Return (X, Y) of the center of cell containing provided text 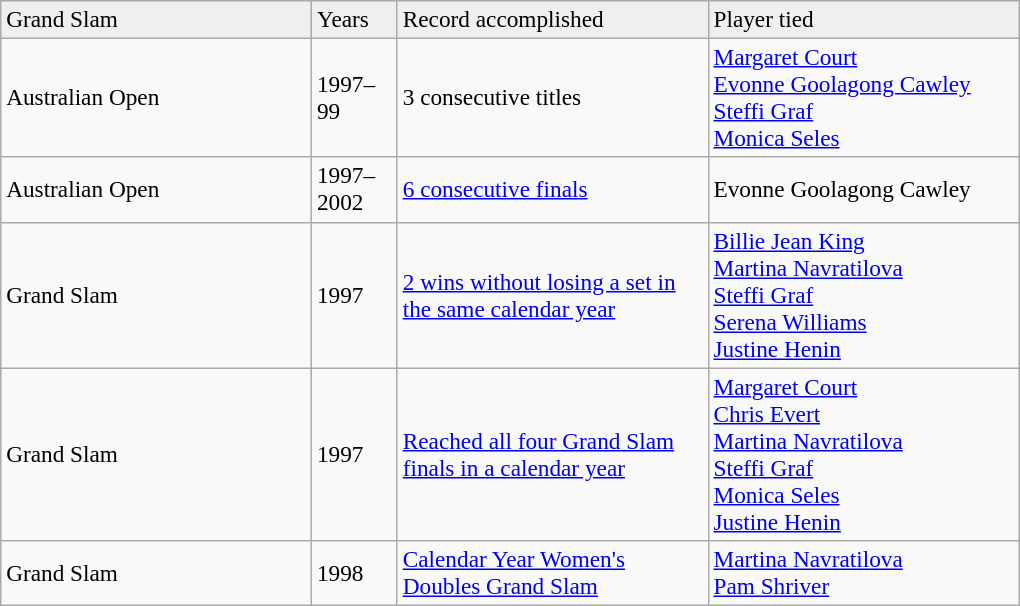
3 consecutive titles (552, 98)
Martina Navratilova Pam Shriver (864, 572)
Margaret Court Evonne Goolagong Cawley Steffi Graf Monica Seles (864, 98)
Calendar Year Women's Doubles Grand Slam (552, 572)
Billie Jean King Martina Navratilova Steffi Graf Serena Williams Justine Henin (864, 295)
Player tied (864, 19)
Reached all four Grand Slam finals in a calendar year (552, 454)
Record accomplished (552, 19)
Years (355, 19)
1997–99 (355, 98)
Evonne Goolagong Cawley (864, 190)
1997–2002 (355, 190)
1998 (355, 572)
6 consecutive finals (552, 190)
Margaret Court Chris Evert Martina Navratilova Steffi Graf Monica Seles Justine Henin (864, 454)
2 wins without losing a set in the same calendar year (552, 295)
